Capture the cell that displays the provided text and extract its [x, y] central coordinate. 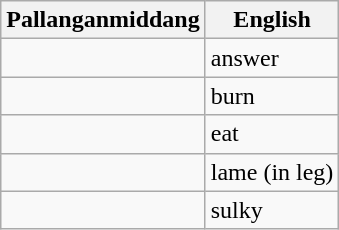
burn [272, 96]
English [272, 20]
lame (in leg) [272, 172]
sulky [272, 210]
eat [272, 134]
answer [272, 58]
Pallanganmiddang [103, 20]
